Scan for the cell matching the given text and deliver its [x, y] coordinate at center. 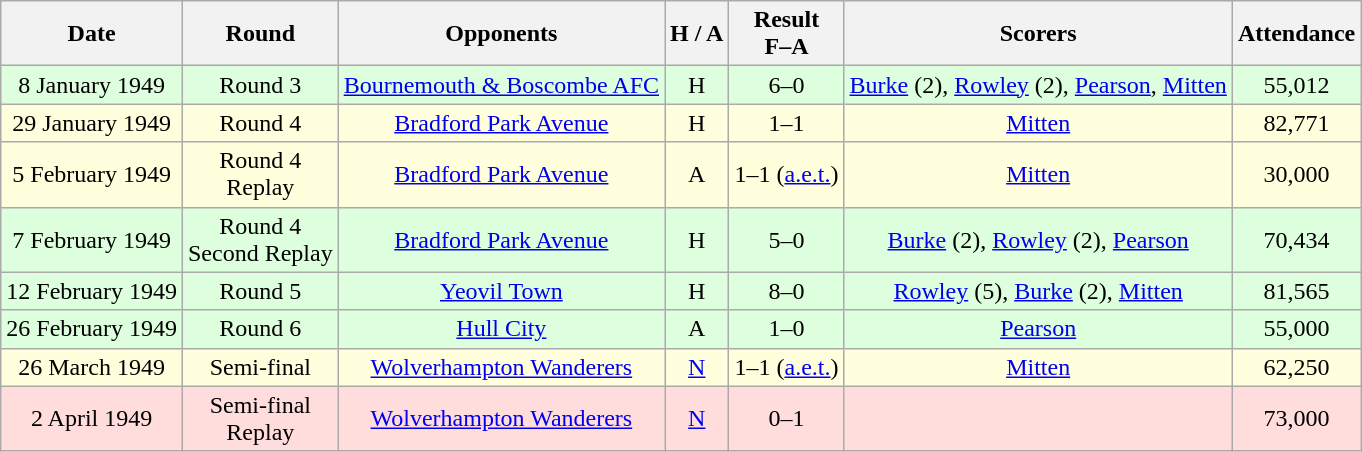
Semi-final [260, 367]
7 February 1949 [92, 240]
5 February 1949 [92, 174]
Round 4 [260, 123]
Rowley (5), Burke (2), Mitten [1038, 291]
55,000 [1296, 329]
0–1 [786, 418]
29 January 1949 [92, 123]
26 February 1949 [92, 329]
Round 5 [260, 291]
Round 6 [260, 329]
30,000 [1296, 174]
Yeovil Town [501, 291]
Bournemouth & Boscombe AFC [501, 85]
Burke (2), Rowley (2), Pearson [1038, 240]
8–0 [786, 291]
70,434 [1296, 240]
5–0 [786, 240]
12 February 1949 [92, 291]
ResultF–A [786, 34]
55,012 [1296, 85]
Burke (2), Rowley (2), Pearson, Mitten [1038, 85]
Opponents [501, 34]
8 January 1949 [92, 85]
Round 4Replay [260, 174]
26 March 1949 [92, 367]
1–1 [786, 123]
2 April 1949 [92, 418]
Scorers [1038, 34]
Pearson [1038, 329]
82,771 [1296, 123]
6–0 [786, 85]
62,250 [1296, 367]
Semi-finalReplay [260, 418]
73,000 [1296, 418]
1–0 [786, 329]
Attendance [1296, 34]
Date [92, 34]
H / A [697, 34]
Round 4Second Replay [260, 240]
81,565 [1296, 291]
Hull City [501, 329]
Round [260, 34]
Round 3 [260, 85]
